From the cell containing the given text, extract its center point as [X, Y] coordinate. 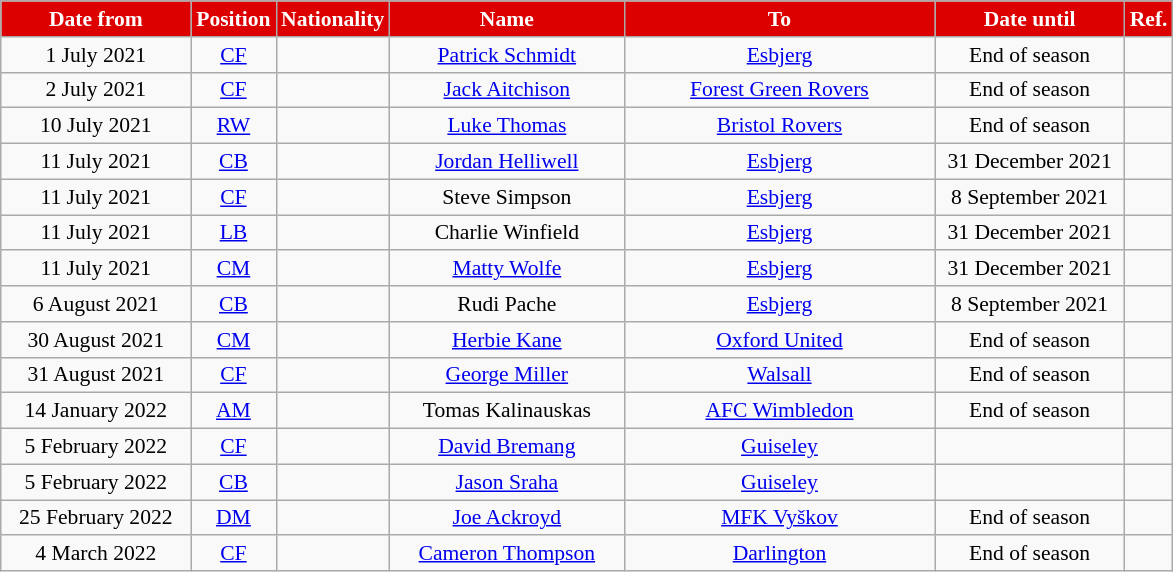
AFC Wimbledon [779, 411]
AM [234, 411]
Charlie Winfield [506, 233]
30 August 2021 [96, 340]
Luke Thomas [506, 126]
Ref. [1149, 19]
George Miller [506, 375]
Date until [1030, 19]
DM [234, 518]
LB [234, 233]
RW [234, 126]
2 July 2021 [96, 90]
Herbie Kane [506, 340]
Darlington [779, 554]
Name [506, 19]
Tomas Kalinauskas [506, 411]
MFK Vyškov [779, 518]
Jack Aitchison [506, 90]
Cameron Thompson [506, 554]
10 July 2021 [96, 126]
Steve Simpson [506, 197]
Jordan Helliwell [506, 162]
To [779, 19]
25 February 2022 [96, 518]
Forest Green Rovers [779, 90]
Date from [96, 19]
14 January 2022 [96, 411]
Patrick Schmidt [506, 55]
Matty Wolfe [506, 269]
Jason Sraha [506, 482]
Position [234, 19]
6 August 2021 [96, 304]
Oxford United [779, 340]
Joe Ackroyd [506, 518]
31 August 2021 [96, 375]
Nationality [332, 19]
Walsall [779, 375]
4 March 2022 [96, 554]
1 July 2021 [96, 55]
Bristol Rovers [779, 126]
Rudi Pache [506, 304]
David Bremang [506, 447]
